Find where the given text appears and provide that cell's center as (x, y) coordinate. 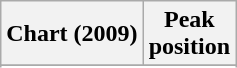
Chart (2009) (72, 34)
Peakposition (189, 34)
